Determine the [x, y] coordinate at the center of the cell enclosing the given text.  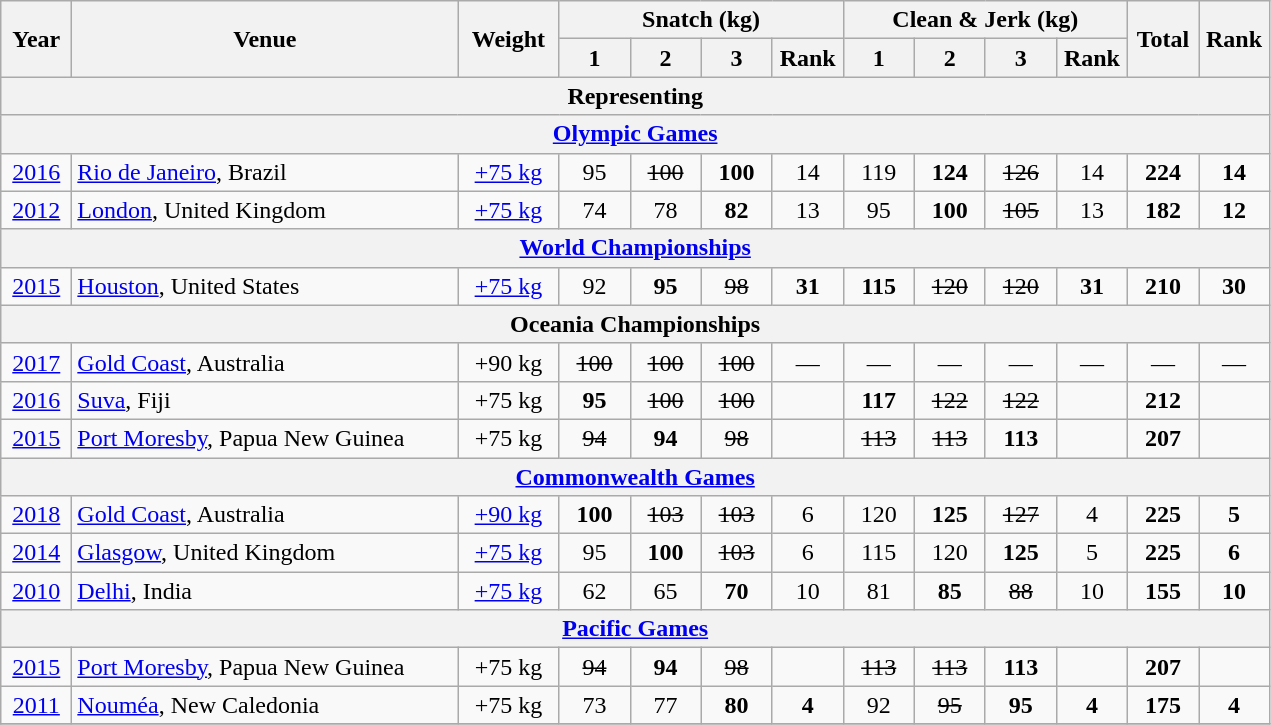
82 [736, 210]
81 [878, 591]
12 [1234, 210]
224 [1162, 172]
Venue [265, 39]
74 [594, 210]
80 [736, 705]
Oceania Championships [636, 324]
Glasgow, United Kingdom [265, 553]
2014 [36, 553]
212 [1162, 400]
85 [950, 591]
117 [878, 400]
210 [1162, 286]
65 [666, 591]
Houston, United States [265, 286]
Weight [508, 39]
2018 [36, 515]
119 [878, 172]
62 [594, 591]
Representing [636, 96]
Total [1162, 39]
175 [1162, 705]
Nouméa, New Caledonia [265, 705]
Commonwealth Games [636, 477]
105 [1020, 210]
78 [666, 210]
Suva, Fiji [265, 400]
World Championships [636, 248]
Olympic Games [636, 134]
Snatch (kg) [701, 20]
Delhi, India [265, 591]
124 [950, 172]
Rio de Janeiro, Brazil [265, 172]
182 [1162, 210]
Clean & Jerk (kg) [985, 20]
126 [1020, 172]
Pacific Games [636, 629]
88 [1020, 591]
2011 [36, 705]
Year [36, 39]
2017 [36, 362]
77 [666, 705]
155 [1162, 591]
2010 [36, 591]
127 [1020, 515]
73 [594, 705]
30 [1234, 286]
70 [736, 591]
2012 [36, 210]
London, United Kingdom [265, 210]
